Output the (X, Y) coordinate of the center of the cell containing the given text.  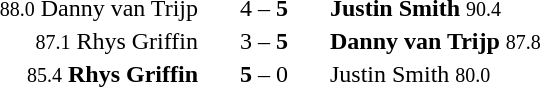
3 – 5 (264, 41)
